Pinpoint the cell where the given text exists, returning its [x, y] midpoint coordinate. 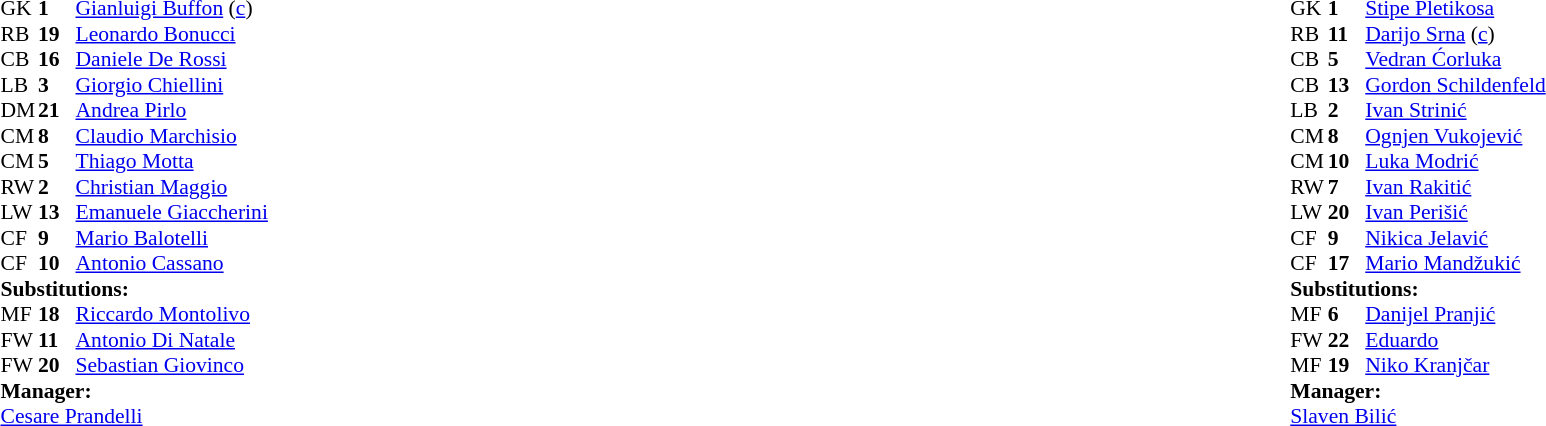
Emanuele Giaccherini [172, 213]
Giorgio Chiellini [172, 85]
Ivan Rakitić [1455, 187]
Claudio Marchisio [172, 136]
Ivan Perišić [1455, 213]
Riccardo Montolivo [172, 315]
22 [1347, 340]
7 [1347, 187]
Mario Balotelli [172, 238]
21 [57, 111]
18 [57, 315]
Darijo Srna (c) [1455, 34]
Sebastian Giovinco [172, 365]
Ognjen Vukojević [1455, 136]
Niko Kranjčar [1455, 365]
Vedran Ćorluka [1455, 59]
Antonio Cassano [172, 263]
Ivan Strinić [1455, 111]
16 [57, 59]
17 [1347, 263]
Leonardo Bonucci [172, 34]
Mario Mandžukić [1455, 263]
Gordon Schildenfeld [1455, 85]
Nikica Jelavić [1455, 238]
Christian Maggio [172, 187]
3 [57, 85]
Thiago Motta [172, 161]
Eduardo [1455, 340]
Luka Modrić [1455, 161]
6 [1347, 315]
DM [19, 111]
Daniele De Rossi [172, 59]
Danijel Pranjić [1455, 315]
Antonio Di Natale [172, 340]
Andrea Pirlo [172, 111]
